Search for the cell housing the specified text and yield its (X, Y) center coordinate. 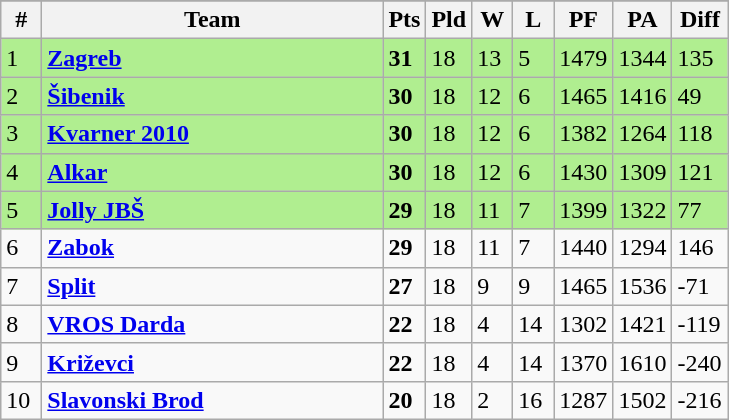
1382 (584, 134)
118 (700, 134)
135 (700, 58)
49 (700, 96)
# (22, 20)
-216 (700, 400)
Team (212, 20)
-119 (700, 324)
20 (404, 400)
PA (642, 20)
-240 (700, 362)
1430 (584, 172)
1399 (584, 210)
121 (700, 172)
PF (584, 20)
W (492, 20)
1610 (642, 362)
13 (492, 58)
10 (22, 400)
1440 (584, 248)
Jolly JBŠ (212, 210)
1322 (642, 210)
3 (22, 134)
1344 (642, 58)
Zagreb (212, 58)
1264 (642, 134)
1302 (584, 324)
-71 (700, 286)
Kvarner 2010 (212, 134)
L (534, 20)
Slavonski Brod (212, 400)
1536 (642, 286)
1287 (584, 400)
Križevci (212, 362)
1502 (642, 400)
27 (404, 286)
1370 (584, 362)
16 (534, 400)
1416 (642, 96)
77 (700, 210)
Alkar (212, 172)
1479 (584, 58)
31 (404, 58)
Split (212, 286)
1421 (642, 324)
VROS Darda (212, 324)
1294 (642, 248)
1309 (642, 172)
146 (700, 248)
Pts (404, 20)
1 (22, 58)
Diff (700, 20)
Šibenik (212, 96)
Pld (449, 20)
Zabok (212, 248)
8 (22, 324)
